Return [x, y] of the center of cell containing provided text 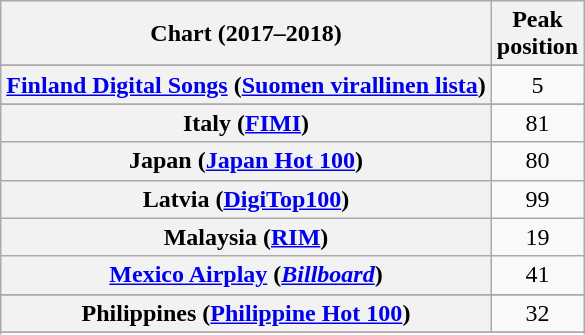
5 [537, 85]
80 [537, 161]
Finland Digital Songs (Suomen virallinen lista) [246, 85]
Japan (Japan Hot 100) [246, 161]
Mexico Airplay (Billboard) [246, 275]
41 [537, 275]
19 [537, 237]
Latvia (DigiTop100) [246, 199]
Philippines (Philippine Hot 100) [246, 313]
Italy (FIMI) [246, 123]
Chart (2017–2018) [246, 34]
99 [537, 199]
Malaysia (RIM) [246, 237]
Peak position [537, 34]
81 [537, 123]
32 [537, 313]
